Capture the cell that displays the provided text and extract its [X, Y] central coordinate. 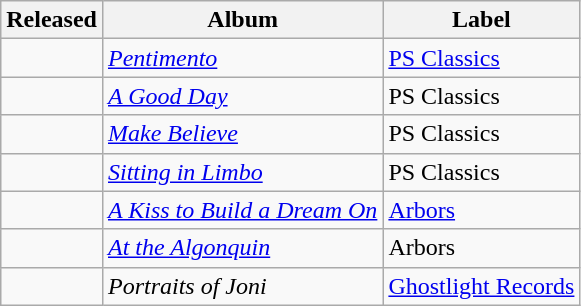
Make Believe [242, 134]
Pentimento [242, 58]
A Kiss to Build a Dream On [242, 210]
Ghostlight Records [482, 286]
Album [242, 20]
Released [52, 20]
Portraits of Joni [242, 286]
Label [482, 20]
At the Algonquin [242, 248]
Sitting in Limbo [242, 172]
A Good Day [242, 96]
